Extract the (X, Y) coordinate from the center of the cell holding the provided text.  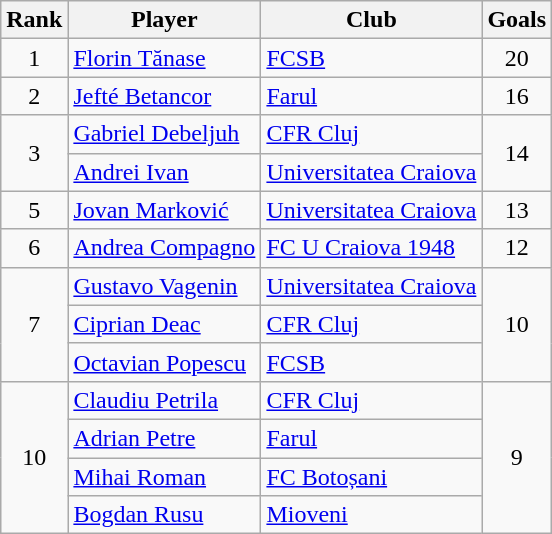
7 (34, 324)
Mioveni (372, 515)
Jefté Betancor (164, 96)
FC U Craiova 1948 (372, 248)
14 (517, 153)
Bogdan Rusu (164, 515)
FC Botoșani (372, 477)
Octavian Popescu (164, 362)
Claudiu Petrila (164, 400)
5 (34, 210)
Gustavo Vagenin (164, 286)
Club (372, 20)
Jovan Marković (164, 210)
Mihai Roman (164, 477)
2 (34, 96)
20 (517, 58)
16 (517, 96)
Rank (34, 20)
Goals (517, 20)
12 (517, 248)
Ciprian Deac (164, 324)
6 (34, 248)
13 (517, 210)
Florin Tănase (164, 58)
3 (34, 153)
9 (517, 457)
1 (34, 58)
Adrian Petre (164, 438)
Andrea Compagno (164, 248)
Gabriel Debeljuh (164, 134)
Andrei Ivan (164, 172)
Player (164, 20)
